Pinpoint the cell where the given text exists, returning its (x, y) midpoint coordinate. 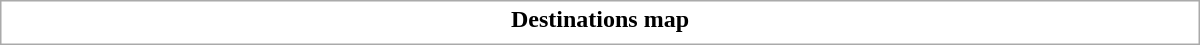
Destinations map (600, 19)
